Identify which cell holds the provided text, then report its [x, y] central coordinate. 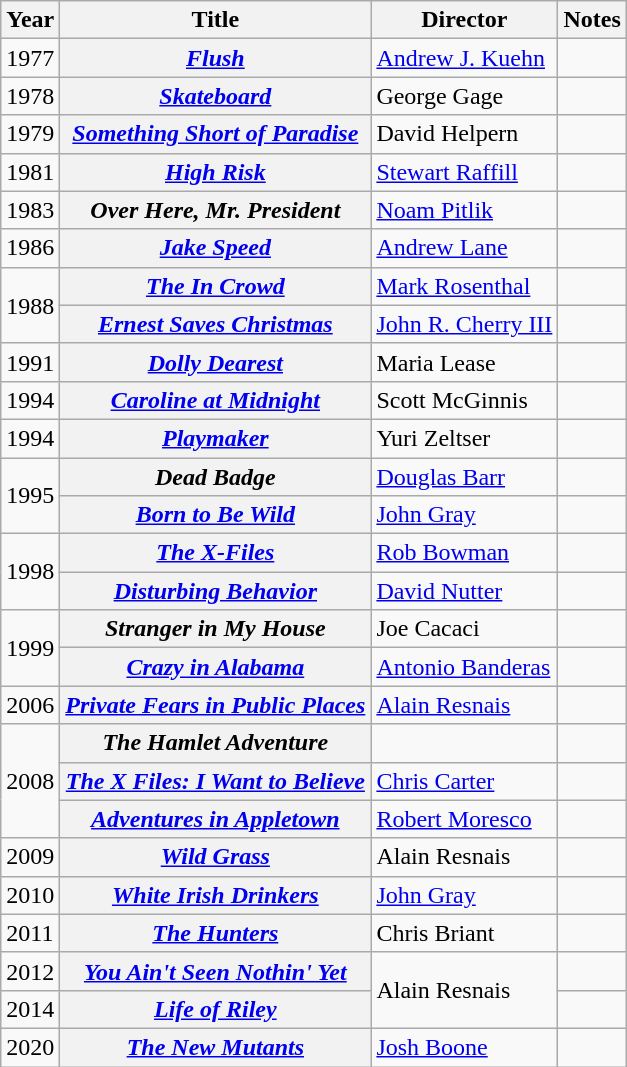
Disturbing Behavior [216, 591]
1995 [30, 496]
1999 [30, 648]
The In Crowd [216, 286]
Yuri Zeltser [464, 438]
1983 [30, 210]
Maria Lease [464, 362]
Wild Grass [216, 857]
Playmaker [216, 438]
Antonio Banderas [464, 667]
2014 [30, 1009]
Private Fears in Public Places [216, 705]
George Gage [464, 96]
Caroline at Midnight [216, 400]
Born to Be Wild [216, 515]
Chris Briant [464, 933]
The Hunters [216, 933]
2008 [30, 781]
Over Here, Mr. President [216, 210]
Dolly Dearest [216, 362]
Rob Bowman [464, 553]
Life of Riley [216, 1009]
1991 [30, 362]
2006 [30, 705]
1978 [30, 96]
The New Mutants [216, 1047]
1986 [30, 248]
Ernest Saves Christmas [216, 324]
Director [464, 20]
Douglas Barr [464, 477]
The X Files: I Want to Believe [216, 781]
White Irish Drinkers [216, 895]
Mark Rosenthal [464, 286]
Title [216, 20]
1979 [30, 134]
David Nutter [464, 591]
2011 [30, 933]
1998 [30, 572]
Andrew Lane [464, 248]
2020 [30, 1047]
John R. Cherry III [464, 324]
1977 [30, 58]
2010 [30, 895]
Year [30, 20]
1988 [30, 305]
2009 [30, 857]
1981 [30, 172]
Stranger in My House [216, 629]
Jake Speed [216, 248]
The X-Files [216, 553]
Notes [592, 20]
Adventures in Appletown [216, 819]
Stewart Raffill [464, 172]
Robert Moresco [464, 819]
Josh Boone [464, 1047]
David Helpern [464, 134]
The Hamlet Adventure [216, 743]
Skateboard [216, 96]
Flush [216, 58]
Andrew J. Kuehn [464, 58]
High Risk [216, 172]
You Ain't Seen Nothin' Yet [216, 971]
Scott McGinnis [464, 400]
Noam Pitlik [464, 210]
2012 [30, 971]
Crazy in Alabama [216, 667]
Chris Carter [464, 781]
Something Short of Paradise [216, 134]
Joe Cacaci [464, 629]
Dead Badge [216, 477]
